Extract the (X, Y) coordinate from the center of the cell holding the provided text.  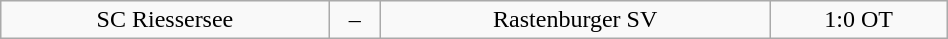
– (354, 20)
SC Riessersee (165, 20)
1:0 OT (858, 20)
Rastenburger SV (575, 20)
